From the cell containing the given text, extract its center point as (X, Y) coordinate. 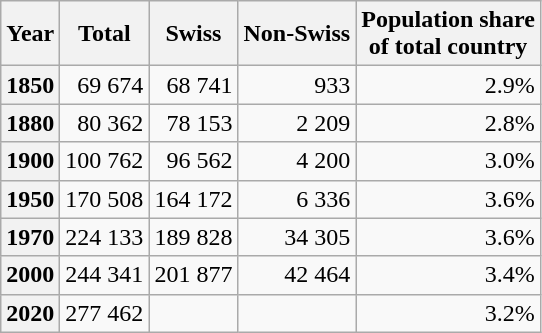
170 508 (104, 199)
Total (104, 34)
Swiss (194, 34)
34 305 (297, 237)
4 200 (297, 161)
244 341 (104, 275)
201 877 (194, 275)
69 674 (104, 85)
6 336 (297, 199)
3.2% (448, 313)
1970 (30, 237)
96 562 (194, 161)
2000 (30, 275)
3.4% (448, 275)
1850 (30, 85)
1880 (30, 123)
1900 (30, 161)
2.9% (448, 85)
100 762 (104, 161)
Population share of total country (448, 34)
189 828 (194, 237)
42 464 (297, 275)
78 153 (194, 123)
2020 (30, 313)
Year (30, 34)
277 462 (104, 313)
2.8% (448, 123)
68 741 (194, 85)
80 362 (104, 123)
3.0% (448, 161)
224 133 (104, 237)
Non-Swiss (297, 34)
164 172 (194, 199)
933 (297, 85)
1950 (30, 199)
2 209 (297, 123)
